Scan for the cell matching the given text and deliver its [X, Y] coordinate at center. 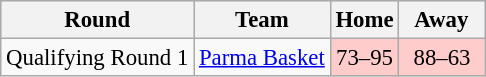
Team [262, 20]
Round [98, 20]
Parma Basket [262, 58]
Away [442, 20]
88–63 [442, 58]
Qualifying Round 1 [98, 58]
73–95 [364, 58]
Home [364, 20]
